Determine the [x, y] coordinate at the center of the cell enclosing the given text.  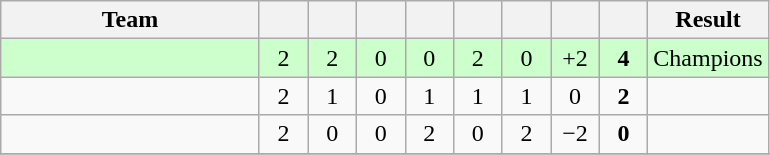
−2 [576, 134]
+2 [576, 58]
Result [708, 20]
Team [130, 20]
4 [624, 58]
Champions [708, 58]
